Search for the cell housing the specified text and yield its (x, y) center coordinate. 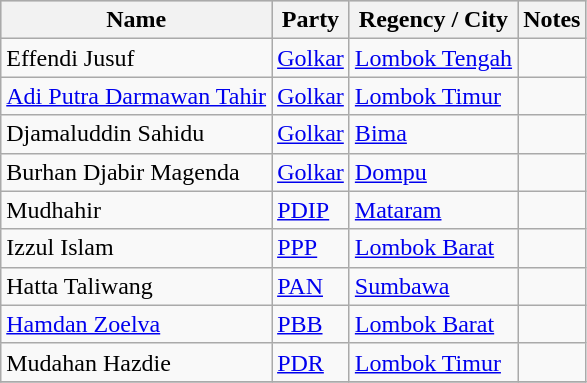
Izzul Islam (136, 248)
Mudhahir (136, 210)
Adi Putra Darmawan Tahir (136, 96)
Sumbawa (433, 286)
Mudahan Hazdie (136, 362)
Bima (433, 134)
Mataram (433, 210)
Regency / City (433, 20)
Djamaluddin Sahidu (136, 134)
Lombok Tengah (433, 58)
PBB (311, 324)
PDIP (311, 210)
Name (136, 20)
Hatta Taliwang (136, 286)
PAN (311, 286)
Hamdan Zoelva (136, 324)
Burhan Djabir Magenda (136, 172)
PDR (311, 362)
Effendi Jusuf (136, 58)
Party (311, 20)
PPP (311, 248)
Dompu (433, 172)
Notes (552, 20)
